Pinpoint the cell where the given text exists, returning its (x, y) midpoint coordinate. 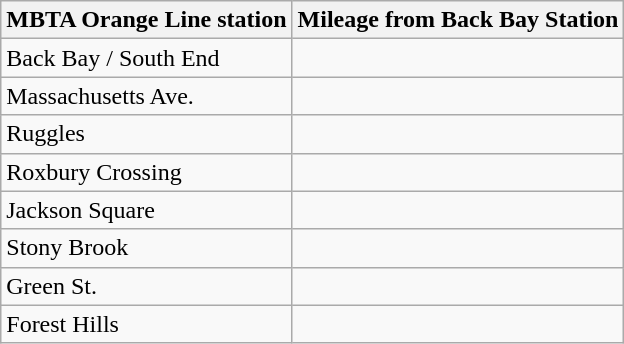
Ruggles (146, 134)
Forest Hills (146, 324)
Stony Brook (146, 248)
Jackson Square (146, 210)
Massachusetts Ave. (146, 96)
MBTA Orange Line station (146, 20)
Roxbury Crossing (146, 172)
Mileage from Back Bay Station (458, 20)
Back Bay / South End (146, 58)
Green St. (146, 286)
